Identify which cell holds the provided text, then report its (x, y) central coordinate. 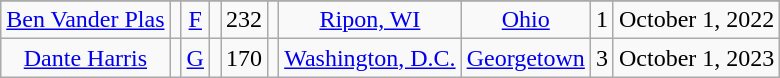
Washington, D.C. (370, 58)
Ohio (526, 20)
G (195, 58)
F (195, 20)
Ripon, WI (370, 20)
3 (602, 58)
232 (244, 20)
170 (244, 58)
October 1, 2022 (696, 20)
Dante Harris (86, 58)
Ben Vander Plas (86, 20)
1 (602, 20)
October 1, 2023 (696, 58)
Georgetown (526, 58)
